For the text-containing cell, return its midpoint in (X, Y) coordinate format. 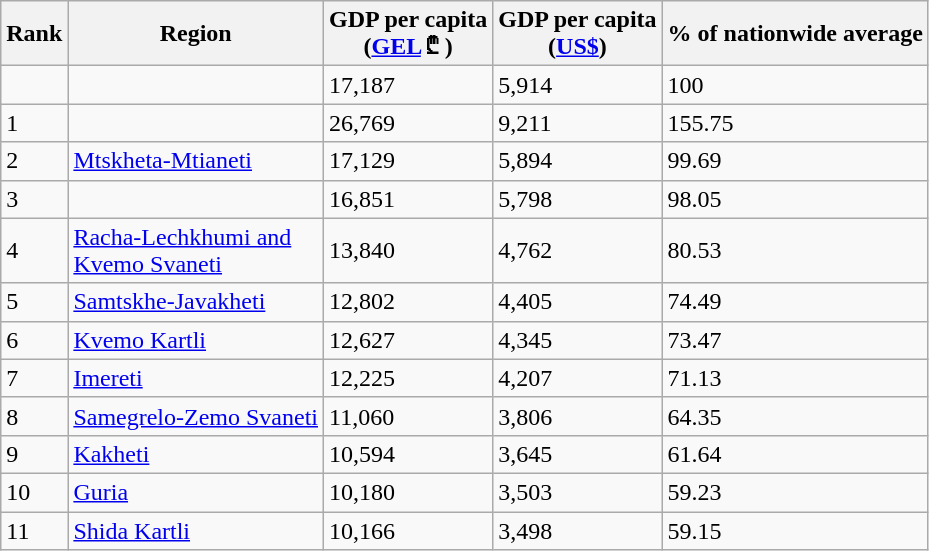
10 (34, 492)
59.15 (795, 531)
5 (34, 302)
10,166 (408, 531)
16,851 (408, 199)
Region (196, 34)
12,802 (408, 302)
10,180 (408, 492)
11 (34, 531)
4 (34, 250)
11,060 (408, 416)
4,762 (578, 250)
Samegrelo-Zemo Svaneti (196, 416)
4,207 (578, 378)
13,840 (408, 250)
GDP per capita(GEL ₾ ) (408, 34)
Imereti (196, 378)
Rank (34, 34)
GDP per capita(US$) (578, 34)
9,211 (578, 123)
9 (34, 454)
3 (34, 199)
155.75 (795, 123)
2 (34, 161)
64.35 (795, 416)
74.49 (795, 302)
100 (795, 85)
5,894 (578, 161)
71.13 (795, 378)
Guria (196, 492)
26,769 (408, 123)
61.64 (795, 454)
Samtskhe-Javakheti (196, 302)
10,594 (408, 454)
59.23 (795, 492)
Racha-Lechkhumi andKvemo Svaneti (196, 250)
Kakheti (196, 454)
12,225 (408, 378)
73.47 (795, 340)
3,645 (578, 454)
8 (34, 416)
Shida Kartli (196, 531)
4,345 (578, 340)
% of nationwide average (795, 34)
99.69 (795, 161)
17,187 (408, 85)
5,798 (578, 199)
5,914 (578, 85)
80.53 (795, 250)
7 (34, 378)
3,806 (578, 416)
3,503 (578, 492)
Kvemo Kartli (196, 340)
Mtskheta-Mtianeti (196, 161)
3,498 (578, 531)
98.05 (795, 199)
1 (34, 123)
17,129 (408, 161)
12,627 (408, 340)
6 (34, 340)
4,405 (578, 302)
